Scan for the cell matching the given text and deliver its [x, y] coordinate at center. 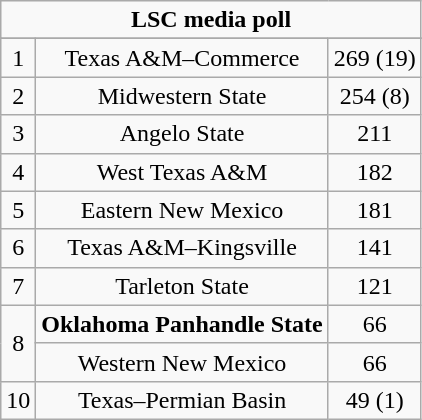
181 [374, 210]
6 [18, 248]
Texas–Permian Basin [182, 400]
182 [374, 172]
269 (19) [374, 58]
254 (8) [374, 96]
3 [18, 134]
121 [374, 286]
Texas A&M–Commerce [182, 58]
2 [18, 96]
Eastern New Mexico [182, 210]
LSC media poll [212, 20]
Angelo State [182, 134]
Texas A&M–Kingsville [182, 248]
Western New Mexico [182, 362]
8 [18, 343]
Oklahoma Panhandle State [182, 324]
10 [18, 400]
4 [18, 172]
211 [374, 134]
1 [18, 58]
141 [374, 248]
49 (1) [374, 400]
West Texas A&M [182, 172]
Midwestern State [182, 96]
Tarleton State [182, 286]
5 [18, 210]
7 [18, 286]
